Locate the cell with the specified text and output its [x, y] center coordinate. 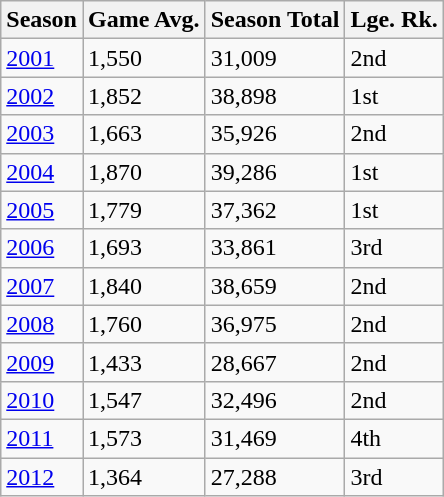
Game Avg. [144, 20]
31,009 [275, 58]
28,667 [275, 362]
1,663 [144, 134]
39,286 [275, 172]
1,870 [144, 172]
2010 [42, 400]
Season [42, 20]
2005 [42, 210]
1,364 [144, 477]
2004 [42, 172]
Season Total [275, 20]
38,659 [275, 286]
2002 [42, 96]
4th [394, 438]
1,840 [144, 286]
27,288 [275, 477]
2003 [42, 134]
38,898 [275, 96]
1,433 [144, 362]
1,779 [144, 210]
2007 [42, 286]
31,469 [275, 438]
35,926 [275, 134]
33,861 [275, 248]
2012 [42, 477]
2009 [42, 362]
2011 [42, 438]
1,547 [144, 400]
37,362 [275, 210]
2006 [42, 248]
2008 [42, 324]
1,760 [144, 324]
Lge. Rk. [394, 20]
1,693 [144, 248]
1,550 [144, 58]
1,852 [144, 96]
36,975 [275, 324]
2001 [42, 58]
1,573 [144, 438]
32,496 [275, 400]
